Return (x, y) of the center of cell containing provided text 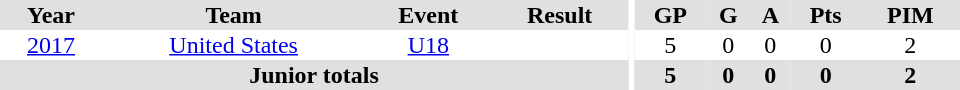
Junior totals (314, 75)
U18 (428, 45)
Event (428, 15)
Year (51, 15)
Team (234, 15)
United States (234, 45)
Result (560, 15)
GP (670, 15)
2017 (51, 45)
Pts (826, 15)
A (770, 15)
G (728, 15)
PIM (910, 15)
